Pinpoint the cell where the given text exists, returning its [X, Y] midpoint coordinate. 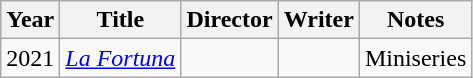
Title [120, 20]
Director [230, 20]
La Fortuna [120, 58]
2021 [30, 58]
Writer [318, 20]
Miniseries [415, 58]
Year [30, 20]
Notes [415, 20]
